Locate the cell with the specified text and output its [X, Y] center coordinate. 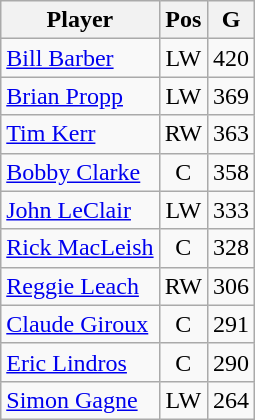
Rick MacLeish [80, 248]
369 [232, 96]
328 [232, 248]
Bill Barber [80, 58]
John LeClair [80, 210]
291 [232, 324]
Player [80, 20]
Bobby Clarke [80, 172]
363 [232, 134]
Brian Propp [80, 96]
333 [232, 210]
Reggie Leach [80, 286]
358 [232, 172]
Claude Giroux [80, 324]
Simon Gagne [80, 400]
420 [232, 58]
Tim Kerr [80, 134]
306 [232, 286]
290 [232, 362]
Pos [183, 20]
264 [232, 400]
Eric Lindros [80, 362]
G [232, 20]
